Determine the (x, y) coordinate at the center of the cell enclosing the given text.  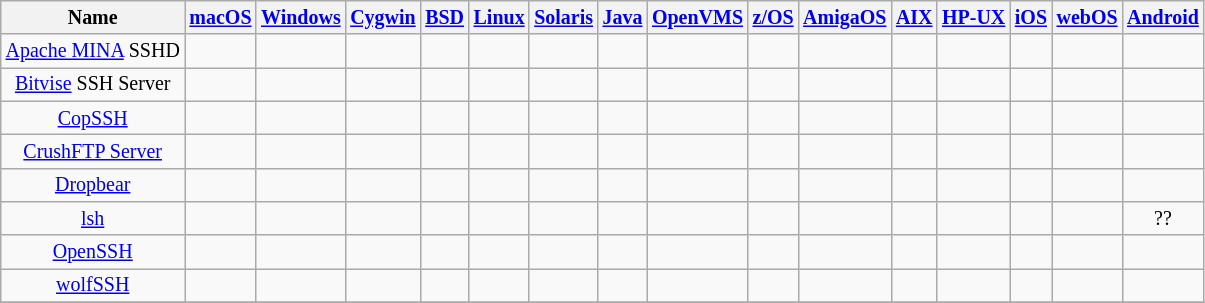
AIX (914, 18)
lsh (93, 218)
iOS (1031, 18)
Dropbear (93, 184)
AmigaOS (844, 18)
wolfSSH (93, 286)
Windows (300, 18)
?? (1162, 218)
Android (1162, 18)
Linux (500, 18)
Bitvise SSH Server (93, 84)
macOS (221, 18)
webOS (1088, 18)
z/OS (774, 18)
Name (93, 18)
OpenSSH (93, 252)
Cygwin (382, 18)
BSD (444, 18)
Java (622, 18)
HP-UX (974, 18)
OpenVMS (698, 18)
Apache MINA SSHD (93, 52)
Solaris (563, 18)
CopSSH (93, 118)
CrushFTP Server (93, 152)
